From the cell containing the given text, extract its center point as (X, Y) coordinate. 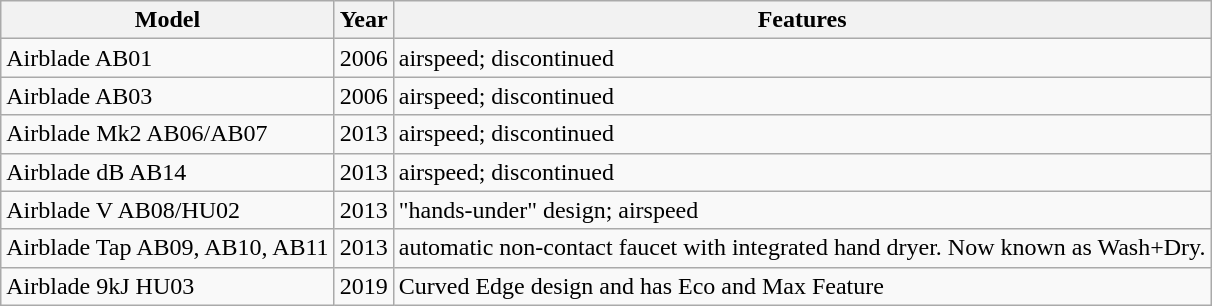
Year (364, 20)
Features (802, 20)
Model (168, 20)
Airblade Mk2 AB06/AB07 (168, 134)
2019 (364, 286)
Curved Edge design and has Eco and Max Feature (802, 286)
Airblade AB03 (168, 96)
Airblade 9kJ HU03 (168, 286)
"hands-under" design; airspeed (802, 210)
Airblade dB AB14 (168, 172)
Airblade AB01 (168, 58)
automatic non-contact faucet with integrated hand dryer. Now known as Wash+Dry. (802, 248)
Airblade Tap AB09, AB10, AB11 (168, 248)
Airblade V AB08/HU02 (168, 210)
